For the text-containing cell, return its midpoint in [x, y] coordinate format. 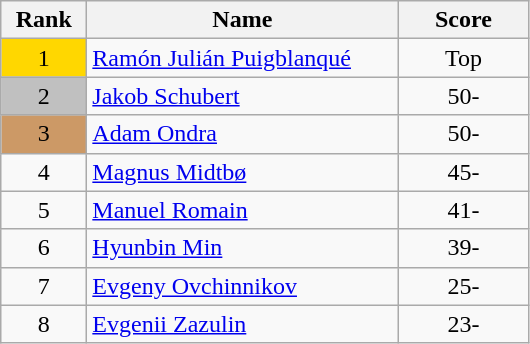
7 [44, 286]
Jakob Schubert [242, 96]
1 [44, 58]
Score [464, 20]
Top [464, 58]
Hyunbin Min [242, 248]
25- [464, 286]
23- [464, 324]
2 [44, 96]
45- [464, 172]
Rank [44, 20]
8 [44, 324]
39- [464, 248]
Evgenii Zazulin [242, 324]
41- [464, 210]
Adam Ondra [242, 134]
Manuel Romain [242, 210]
3 [44, 134]
Name [242, 20]
Ramón Julián Puigblanqué [242, 58]
6 [44, 248]
Magnus Midtbø [242, 172]
5 [44, 210]
4 [44, 172]
Evgeny Ovchinnikov [242, 286]
